Return the (X, Y) coordinate for the center point of the cell that contains the specified text.  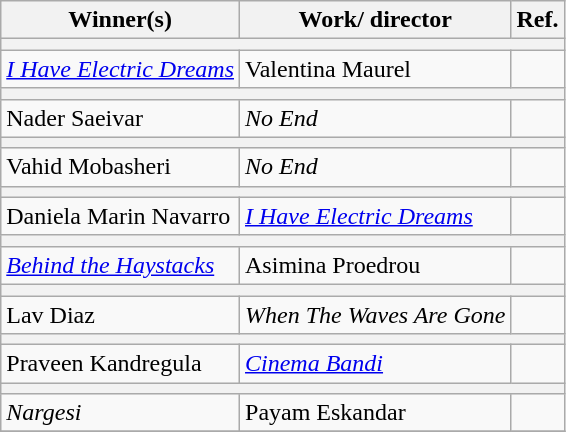
Cinema Bandi (376, 364)
Behind the Haystacks (120, 265)
Ref. (538, 20)
Winner(s) (120, 20)
Asimina Proedrou (376, 265)
Payam Eskandar (376, 413)
Nader Saeivar (120, 118)
Daniela Marin Navarro (120, 216)
Praveen Kandregula (120, 364)
Nargesi (120, 413)
When The Waves Are Gone (376, 315)
Work/ director (376, 20)
Vahid Mobasheri (120, 167)
Valentina Maurel (376, 69)
Lav Diaz (120, 315)
